Extract the [X, Y] coordinate from the center of the cell holding the provided text.  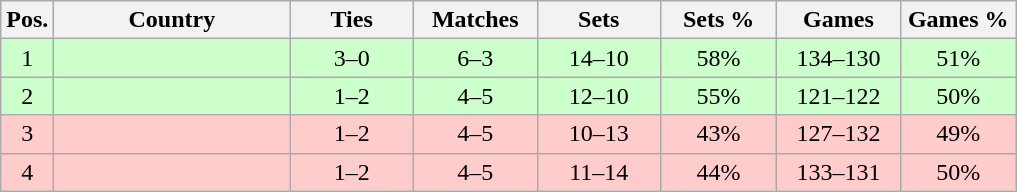
11–14 [599, 172]
55% [719, 96]
12–10 [599, 96]
3 [28, 134]
Games [839, 20]
6–3 [475, 58]
58% [719, 58]
Pos. [28, 20]
Ties [352, 20]
121–122 [839, 96]
10–13 [599, 134]
Games % [958, 20]
43% [719, 134]
127–132 [839, 134]
44% [719, 172]
51% [958, 58]
4 [28, 172]
14–10 [599, 58]
2 [28, 96]
3–0 [352, 58]
Matches [475, 20]
Sets % [719, 20]
134–130 [839, 58]
49% [958, 134]
133–131 [839, 172]
Country [172, 20]
Sets [599, 20]
1 [28, 58]
